Detect which cell encompasses the target text, then output its (x, y) center coordinate. 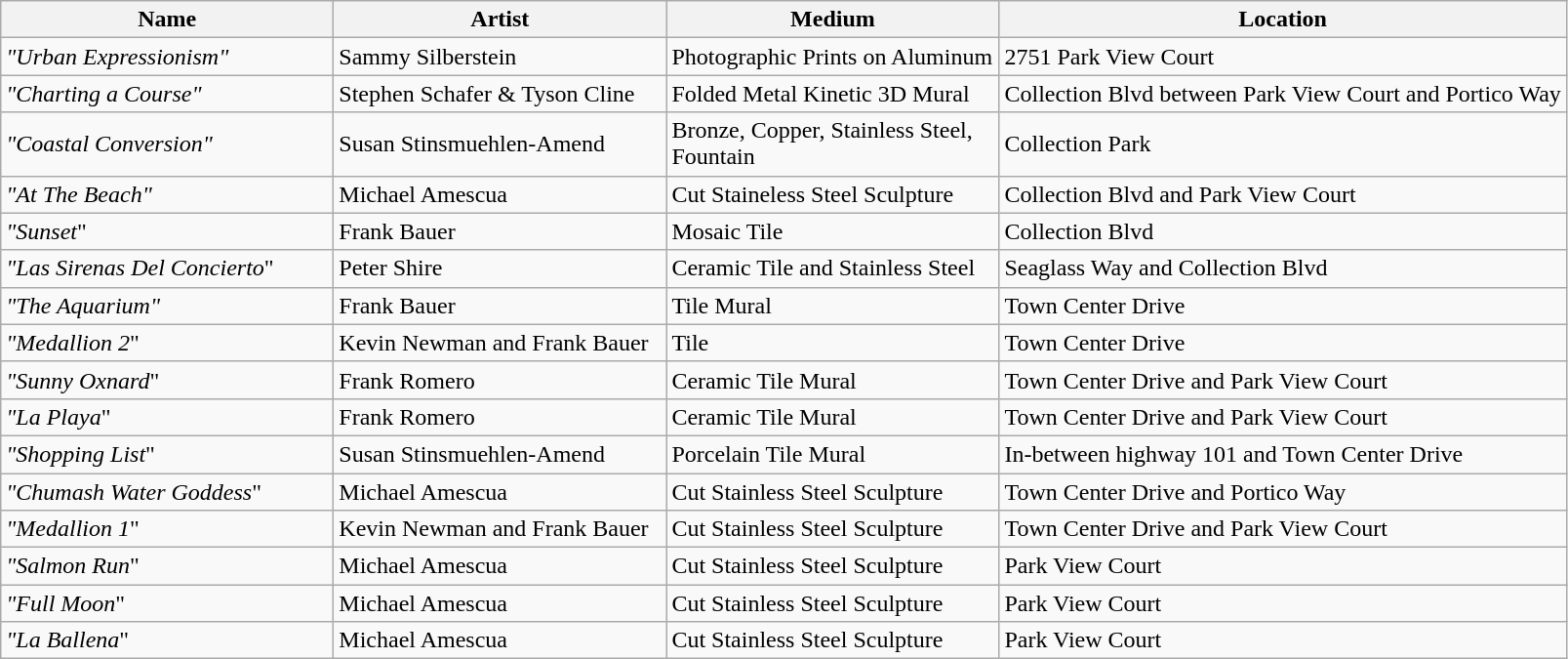
Sammy Silberstein (500, 57)
Name (168, 20)
Porcelain Tile Mural (833, 454)
"Charting a Course" (168, 94)
Collection Blvd and Park View Court (1282, 194)
"Urban Expressionism" (168, 57)
"At The Beach" (168, 194)
"La Ballena" (168, 640)
Tile Mural (833, 306)
Collection Blvd (1282, 231)
Artist (500, 20)
Medium (833, 20)
Mosaic Tile (833, 231)
Peter Shire (500, 268)
Town Center Drive and Portico Way (1282, 491)
"Medallion 1" (168, 529)
Tile (833, 343)
2751 Park View Court (1282, 57)
"Chumash Water Goddess" (168, 491)
"Coastal Conversion" (168, 144)
Stephen Schafer & Tyson Cline (500, 94)
Seaglass Way and Collection Blvd (1282, 268)
Location (1282, 20)
"La Playa" (168, 417)
"Salmon Run" (168, 566)
In-between highway 101 and Town Center Drive (1282, 454)
Bronze, Copper, Stainless Steel, Fountain (833, 144)
"The Aquarium" (168, 306)
Folded Metal Kinetic 3D Mural (833, 94)
"Las Sirenas Del Concierto" (168, 268)
"Sunny Oxnard" (168, 380)
"Sunset" (168, 231)
"Shopping List" (168, 454)
"Full Moon" (168, 603)
Collection Park (1282, 144)
Photographic Prints on Aluminum (833, 57)
Collection Blvd between Park View Court and Portico Way (1282, 94)
"Medallion 2" (168, 343)
Cut Staineless Steel Sculpture (833, 194)
Ceramic Tile and Stainless Steel (833, 268)
